Search for the cell housing the specified text and yield its [X, Y] center coordinate. 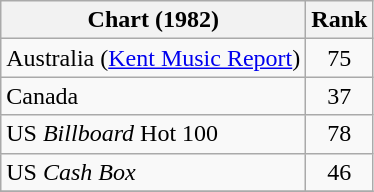
78 [340, 134]
Canada [154, 96]
US Cash Box [154, 172]
US Billboard Hot 100 [154, 134]
37 [340, 96]
Australia (Kent Music Report) [154, 58]
75 [340, 58]
Rank [340, 20]
46 [340, 172]
Chart (1982) [154, 20]
